From the cell containing the given text, extract its center point as [X, Y] coordinate. 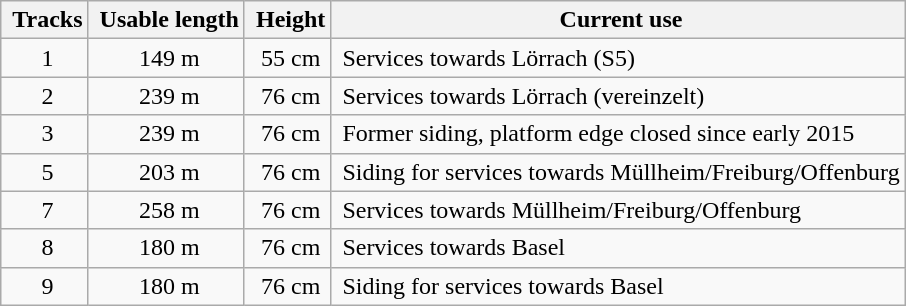
Services towards Müllheim/Freiburg/Offenburg [618, 210]
Services towards Basel [618, 248]
1 [44, 58]
Siding for services towards Basel [618, 286]
Services towards Lörrach (vereinzelt) [618, 96]
8 [44, 248]
Services towards Lörrach (S5) [618, 58]
Usable length [166, 20]
Height [287, 20]
149 m [166, 58]
3 [44, 134]
2 [44, 96]
Siding for services towards Müllheim/Freiburg/Offenburg [618, 172]
Current use [618, 20]
203 m [166, 172]
55 cm [287, 58]
9 [44, 286]
Former siding, platform edge closed since early 2015 [618, 134]
258 m [166, 210]
Tracks [44, 20]
7 [44, 210]
5 [44, 172]
